Return the (X, Y) coordinate for the center point of the cell that contains the specified text.  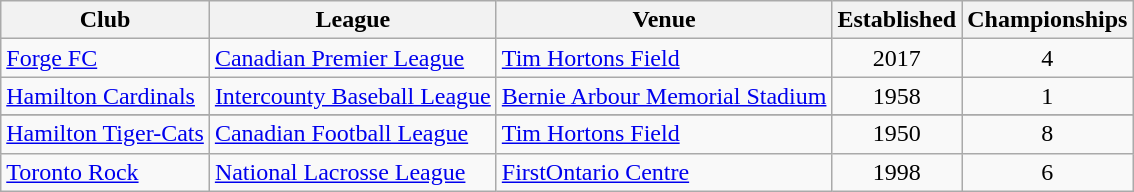
Hamilton Tiger-Cats (106, 134)
Intercounty Baseball League (352, 96)
FirstOntario Centre (664, 172)
1 (1048, 96)
1998 (897, 172)
Canadian Football League (352, 134)
Venue (664, 20)
Toronto Rock (106, 172)
Championships (1048, 20)
Canadian Premier League (352, 58)
8 (1048, 134)
Forge FC (106, 58)
Bernie Arbour Memorial Stadium (664, 96)
Established (897, 20)
2017 (897, 58)
4 (1048, 58)
1958 (897, 96)
6 (1048, 172)
Hamilton Cardinals (106, 96)
1950 (897, 134)
National Lacrosse League (352, 172)
League (352, 20)
Club (106, 20)
